Identify which cell holds the provided text, then report its (X, Y) central coordinate. 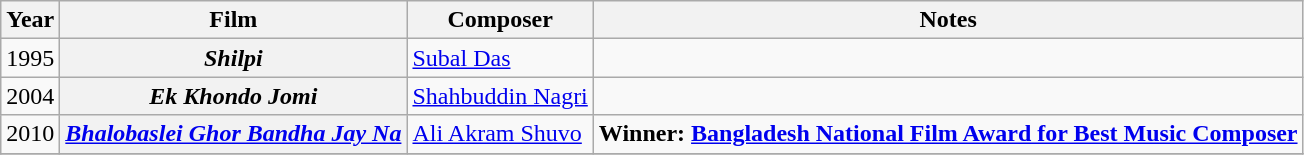
Composer (500, 20)
Year (30, 20)
Ek Khondo Jomi (234, 96)
Subal Das (500, 58)
2004 (30, 96)
Shilpi (234, 58)
Bhalobaslei Ghor Bandha Jay Na (234, 134)
Film (234, 20)
Shahbuddin Nagri (500, 96)
Notes (948, 20)
1995 (30, 58)
2010 (30, 134)
Winner: Bangladesh National Film Award for Best Music Composer (948, 134)
Ali Akram Shuvo (500, 134)
